Search for the cell housing the specified text and yield its [x, y] center coordinate. 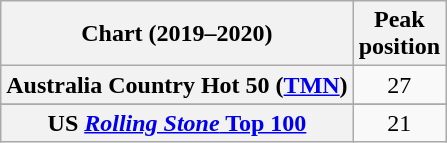
27 [399, 85]
21 [399, 123]
Chart (2019–2020) [177, 34]
Peakposition [399, 34]
Australia Country Hot 50 (TMN) [177, 85]
US Rolling Stone Top 100 [177, 123]
